Capture the cell that displays the provided text and extract its [x, y] central coordinate. 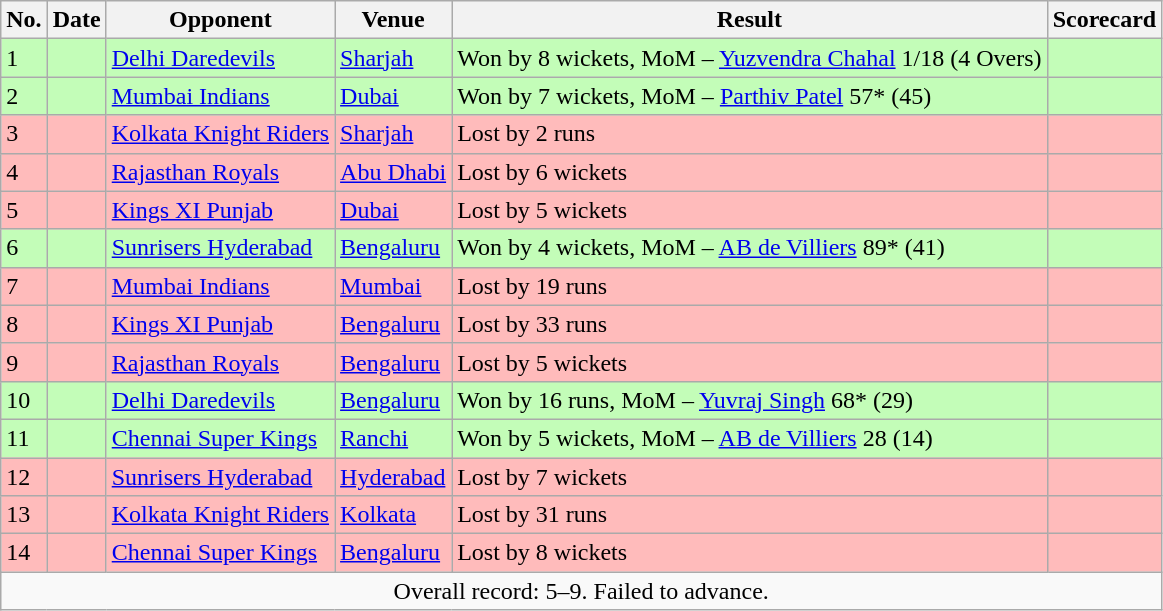
10 [24, 400]
Lost by 31 runs [750, 515]
9 [24, 362]
Lost by 6 wickets [750, 172]
Lost by 33 runs [750, 324]
No. [24, 20]
Result [750, 20]
Won by 4 wickets, MoM – AB de Villiers 89* (41) [750, 248]
Opponent [220, 20]
Date [76, 20]
Lost by 19 runs [750, 286]
11 [24, 438]
Lost by 7 wickets [750, 477]
Abu Dhabi [394, 172]
4 [24, 172]
13 [24, 515]
7 [24, 286]
Lost by 2 runs [750, 134]
Venue [394, 20]
1 [24, 58]
Won by 8 wickets, MoM – Yuzvendra Chahal 1/18 (4 Overs) [750, 58]
5 [24, 210]
8 [24, 324]
Scorecard [1104, 20]
6 [24, 248]
Ranchi [394, 438]
12 [24, 477]
Hyderabad [394, 477]
14 [24, 553]
2 [24, 96]
Won by 5 wickets, MoM – AB de Villiers 28 (14) [750, 438]
Lost by 8 wickets [750, 553]
Won by 7 wickets, MoM – Parthiv Patel 57* (45) [750, 96]
3 [24, 134]
Kolkata [394, 515]
Won by 16 runs, MoM – Yuvraj Singh 68* (29) [750, 400]
Mumbai [394, 286]
Overall record: 5–9. Failed to advance. [582, 591]
